Determine the [x, y] coordinate at the center of the cell enclosing the given text.  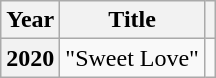
Year [30, 20]
"Sweet Love" [132, 58]
Title [132, 20]
2020 [30, 58]
